Extract the [X, Y] coordinate from the center of the cell holding the provided text.  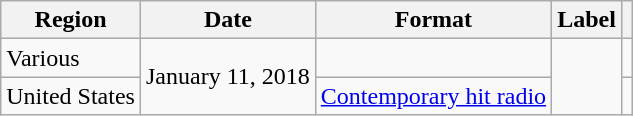
Label [587, 20]
January 11, 2018 [228, 77]
Date [228, 20]
Contemporary hit radio [433, 96]
Format [433, 20]
Region [71, 20]
United States [71, 96]
Various [71, 58]
